Find where the given text appears and provide that cell's center as [x, y] coordinate. 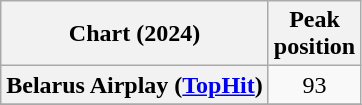
93 [314, 85]
Peakposition [314, 34]
Belarus Airplay (TopHit) [135, 85]
Chart (2024) [135, 34]
